Scan for the cell matching the given text and deliver its (x, y) coordinate at center. 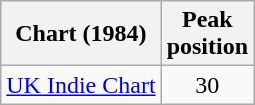
UK Indie Chart (81, 85)
30 (207, 85)
Chart (1984) (81, 34)
Peakposition (207, 34)
